From the cell containing the given text, extract its center point as (X, Y) coordinate. 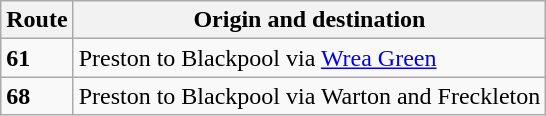
Route (37, 20)
Preston to Blackpool via Warton and Freckleton (310, 96)
61 (37, 58)
Preston to Blackpool via Wrea Green (310, 58)
Origin and destination (310, 20)
68 (37, 96)
